Pinpoint the cell where the given text exists, returning its [x, y] midpoint coordinate. 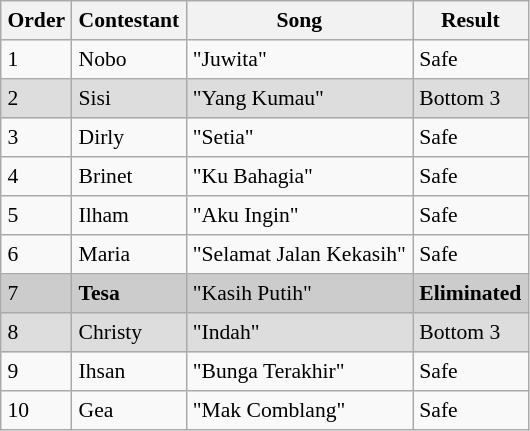
Song [300, 20]
9 [36, 372]
"Yang Kumau" [300, 98]
10 [36, 410]
7 [36, 294]
"Indah" [300, 332]
Christy [129, 332]
Ihsan [129, 372]
6 [36, 254]
"Bunga Terakhir" [300, 372]
Ilham [129, 216]
1 [36, 60]
Eliminated [470, 294]
4 [36, 176]
Nobo [129, 60]
Dirly [129, 138]
8 [36, 332]
"Ku Bahagia" [300, 176]
"Kasih Putih" [300, 294]
Gea [129, 410]
"Juwita" [300, 60]
2 [36, 98]
5 [36, 216]
Tesa [129, 294]
"Setia" [300, 138]
"Aku Ingin" [300, 216]
Maria [129, 254]
"Selamat Jalan Kekasih" [300, 254]
Order [36, 20]
Brinet [129, 176]
Result [470, 20]
Contestant [129, 20]
"Mak Comblang" [300, 410]
3 [36, 138]
Sisi [129, 98]
